Capture the cell that displays the provided text and extract its [x, y] central coordinate. 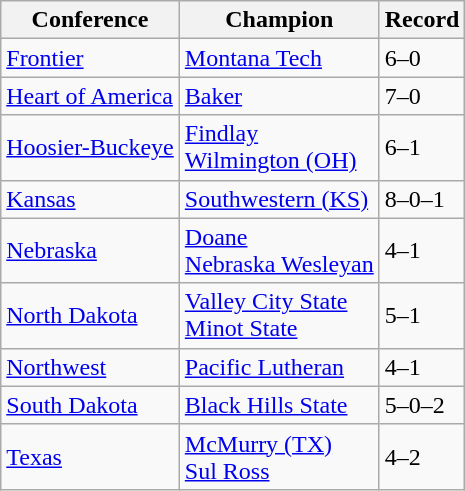
Frontier [90, 58]
5–0–2 [422, 405]
Pacific Lutheran [279, 367]
Baker [279, 96]
Record [422, 20]
South Dakota [90, 405]
Northwest [90, 367]
Valley City StateMinot State [279, 316]
Montana Tech [279, 58]
Conference [90, 20]
McMurry (TX)Sul Ross [279, 456]
Black Hills State [279, 405]
Champion [279, 20]
Kansas [90, 199]
Heart of America [90, 96]
Texas [90, 456]
Hoosier-Buckeye [90, 148]
5–1 [422, 316]
4–2 [422, 456]
7–0 [422, 96]
6–1 [422, 148]
North Dakota [90, 316]
Nebraska [90, 250]
6–0 [422, 58]
FindlayWilmington (OH) [279, 148]
DoaneNebraska Wesleyan [279, 250]
8–0–1 [422, 199]
Southwestern (KS) [279, 199]
